Extract the [x, y] coordinate from the center of the cell holding the provided text.  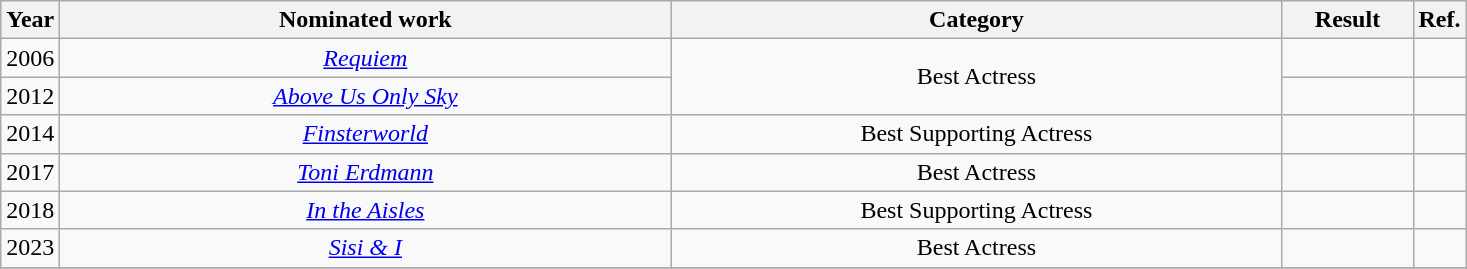
2012 [30, 96]
Sisi & I [366, 248]
Category [976, 20]
Toni Erdmann [366, 172]
In the Aisles [366, 210]
Above Us Only Sky [366, 96]
2018 [30, 210]
Result [1348, 20]
2017 [30, 172]
2014 [30, 134]
Nominated work [366, 20]
Finsterworld [366, 134]
Ref. [1440, 20]
Requiem [366, 58]
Year [30, 20]
2023 [30, 248]
2006 [30, 58]
